Return [X, Y] of the center of cell containing provided text 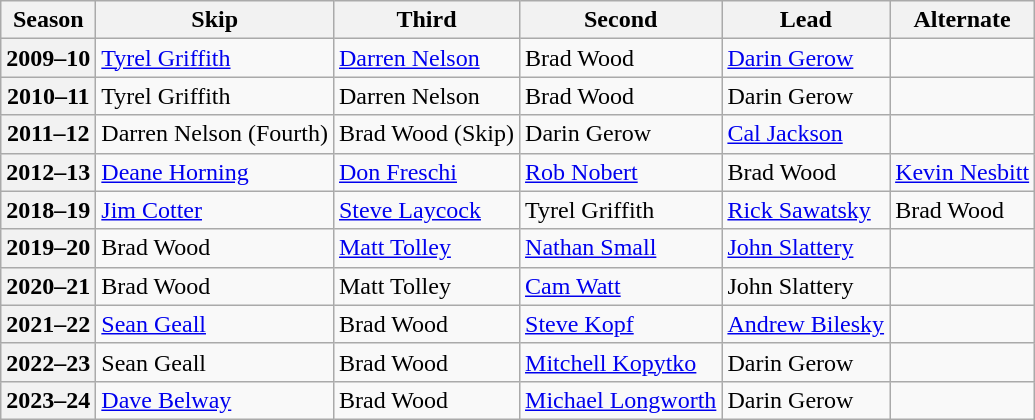
2011–12 [48, 134]
2022–23 [48, 362]
Steve Kopf [621, 324]
2020–21 [48, 286]
Kevin Nesbitt [962, 172]
Cam Watt [621, 286]
Cal Jackson [806, 134]
Andrew Bilesky [806, 324]
Lead [806, 20]
Deane Horning [215, 172]
2021–22 [48, 324]
Rick Sawatsky [806, 210]
Rob Nobert [621, 172]
2023–24 [48, 400]
2012–13 [48, 172]
Nathan Small [621, 248]
Skip [215, 20]
2018–19 [48, 210]
Darren Nelson (Fourth) [215, 134]
Steve Laycock [426, 210]
Season [48, 20]
Alternate [962, 20]
Mitchell Kopytko [621, 362]
2019–20 [48, 248]
Dave Belway [215, 400]
Third [426, 20]
Michael Longworth [621, 400]
2010–11 [48, 96]
Brad Wood (Skip) [426, 134]
Second [621, 20]
2009–10 [48, 58]
Don Freschi [426, 172]
Jim Cotter [215, 210]
